Return the [x, y] coordinate for the center point of the cell that contains the specified text.  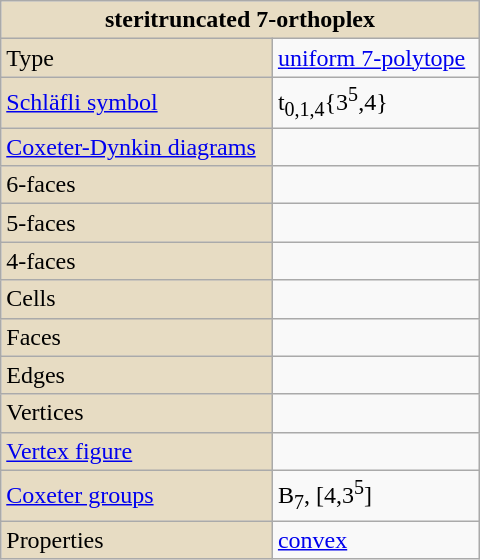
Coxeter-Dynkin diagrams [137, 147]
Edges [137, 375]
5-faces [137, 223]
6-faces [137, 185]
Vertex figure [137, 451]
Type [137, 58]
4-faces [137, 261]
Coxeter groups [137, 496]
Vertices [137, 413]
convex [376, 540]
B7, [4,35] [376, 496]
t0,1,4{35,4} [376, 102]
Cells [137, 299]
Properties [137, 540]
steritruncated 7-orthoplex [240, 20]
Schläfli symbol [137, 102]
Faces [137, 337]
uniform 7-polytope [376, 58]
